Capture the cell that displays the provided text and extract its [X, Y] central coordinate. 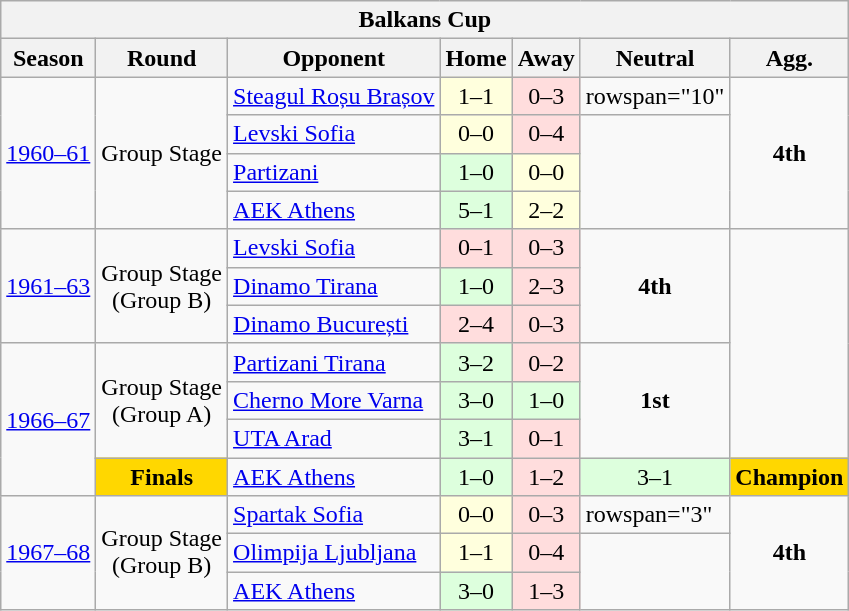
Cherno More Varna [334, 400]
2–2 [546, 210]
Partizani Tirana [334, 362]
Home [476, 58]
5–1 [476, 210]
Season [48, 58]
Group Stage [162, 153]
Dinamo Tirana [334, 286]
Partizani [334, 172]
3–2 [476, 362]
Round [162, 58]
rowspan="10" [655, 96]
Spartak Sofia [334, 515]
Dinamo București [334, 324]
Finals [162, 477]
2–4 [476, 324]
0–2 [546, 362]
Balkans Cup [425, 20]
1960–61 [48, 153]
Champion [790, 477]
Steagul Roșu Brașov [334, 96]
1–2 [546, 477]
Away [546, 58]
1961–63 [48, 286]
1966–67 [48, 419]
Agg. [790, 58]
2–3 [546, 286]
Group Stage(Group A) [162, 400]
Olimpija Ljubljana [334, 553]
Neutral [655, 58]
rowspan="3" [655, 515]
Opponent [334, 58]
1967–68 [48, 553]
UTA Arad [334, 438]
1–3 [546, 591]
1st [655, 400]
